Extract the [X, Y] coordinate from the center of the cell holding the provided text.  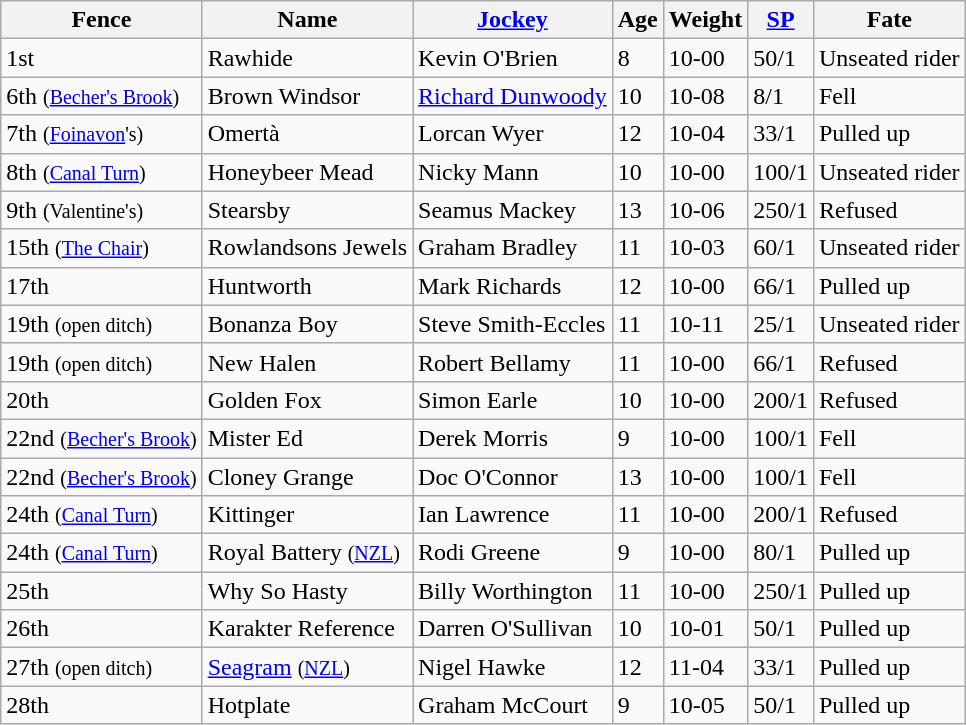
Karakter Reference [307, 629]
Billy Worthington [513, 591]
Graham Bradley [513, 248]
Golden Fox [307, 400]
Huntworth [307, 286]
Kevin O'Brien [513, 58]
10-06 [705, 210]
9th (Valentine's) [102, 210]
Ian Lawrence [513, 515]
Hotplate [307, 705]
Rawhide [307, 58]
Honeybeer Mead [307, 172]
17th [102, 286]
Graham McCourt [513, 705]
Name [307, 20]
10-01 [705, 629]
Kittinger [307, 515]
Fate [889, 20]
Steve Smith-Eccles [513, 324]
8th (Canal Turn) [102, 172]
80/1 [781, 553]
Rowlandsons Jewels [307, 248]
Lorcan Wyer [513, 134]
Stearsby [307, 210]
27th (open ditch) [102, 667]
Darren O'Sullivan [513, 629]
Why So Hasty [307, 591]
Seamus Mackey [513, 210]
Richard Dunwoody [513, 96]
7th (Foinavon's) [102, 134]
Derek Morris [513, 438]
Mark Richards [513, 286]
Age [638, 20]
Seagram (NZL) [307, 667]
10-04 [705, 134]
60/1 [781, 248]
Robert Bellamy [513, 362]
SP [781, 20]
10-05 [705, 705]
Simon Earle [513, 400]
Brown Windsor [307, 96]
10-11 [705, 324]
25/1 [781, 324]
25th [102, 591]
Nicky Mann [513, 172]
26th [102, 629]
8/1 [781, 96]
10-03 [705, 248]
New Halen [307, 362]
Omertà [307, 134]
20th [102, 400]
28th [102, 705]
15th (The Chair) [102, 248]
Nigel Hawke [513, 667]
10-08 [705, 96]
1st [102, 58]
Cloney Grange [307, 477]
Fence [102, 20]
8 [638, 58]
Royal Battery (NZL) [307, 553]
6th (Becher's Brook) [102, 96]
Doc O'Connor [513, 477]
Jockey [513, 20]
Rodi Greene [513, 553]
11-04 [705, 667]
Weight [705, 20]
Bonanza Boy [307, 324]
Mister Ed [307, 438]
